Identify which cell holds the provided text, then report its [x, y] central coordinate. 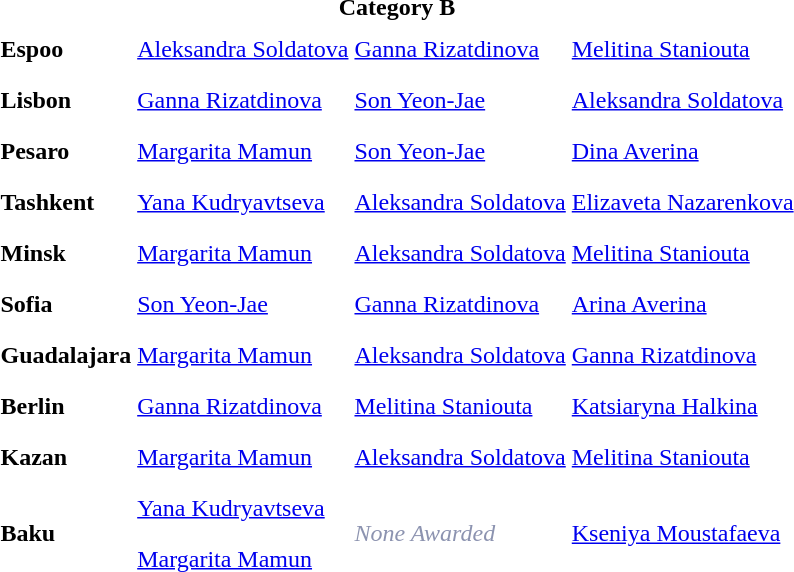
Melitina Staniouta [460, 406]
